Pinpoint the cell where the given text exists, returning its [x, y] midpoint coordinate. 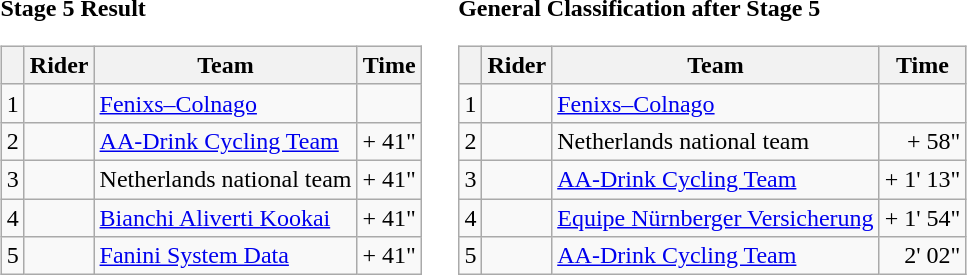
+ 58" [922, 141]
+ 1' 13" [922, 179]
Fanini System Data [226, 256]
+ 1' 54" [922, 217]
2' 02" [922, 256]
Equipe Nürnberger Versicherung [716, 217]
Bianchi Aliverti Kookai [226, 217]
